For the text-containing cell, return its midpoint in (X, Y) coordinate format. 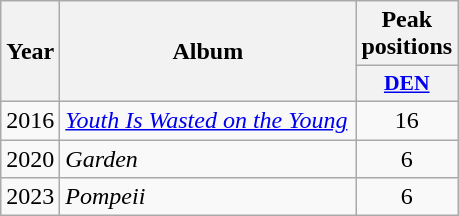
Year (30, 52)
Youth Is Wasted on the Young (208, 120)
Album (208, 52)
2020 (30, 159)
16 (407, 120)
2023 (30, 197)
Garden (208, 159)
2016 (30, 120)
DEN (407, 84)
Pompeii (208, 197)
Peak positions (407, 34)
